Identify which cell holds the provided text, then report its (x, y) central coordinate. 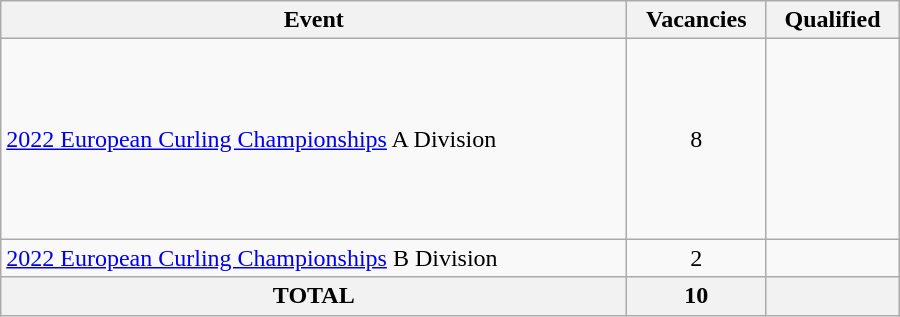
2022 European Curling Championships B Division (314, 258)
2 (696, 258)
Qualified (832, 20)
TOTAL (314, 296)
2022 European Curling Championships A Division (314, 139)
Vacancies (696, 20)
Event (314, 20)
8 (696, 139)
10 (696, 296)
